Extract the (x, y) coordinate from the center of the cell holding the provided text.  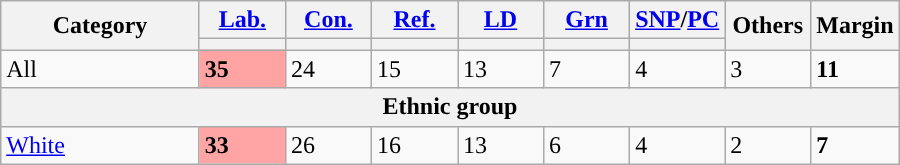
Grn (587, 20)
11 (855, 69)
Ethnic group (450, 107)
Con. (328, 20)
Lab. (242, 20)
2 (768, 145)
26 (328, 145)
Category (100, 26)
24 (328, 69)
6 (587, 145)
Others (768, 26)
Ref. (414, 20)
White (100, 145)
All (100, 69)
3 (768, 69)
33 (242, 145)
16 (414, 145)
Margin (855, 26)
35 (242, 69)
LD (501, 20)
15 (414, 69)
SNP/PC (678, 20)
